Pinpoint the cell where the given text exists, returning its (x, y) midpoint coordinate. 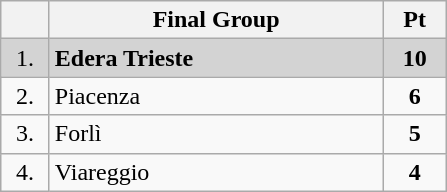
4. (26, 172)
2. (26, 96)
Final Group (216, 20)
Forlì (216, 134)
4 (415, 172)
Piacenza (216, 96)
3. (26, 134)
5 (415, 134)
Edera Trieste (216, 58)
Pt (415, 20)
6 (415, 96)
10 (415, 58)
Viareggio (216, 172)
1. (26, 58)
